Extract the [X, Y] coordinate from the center of the cell holding the provided text.  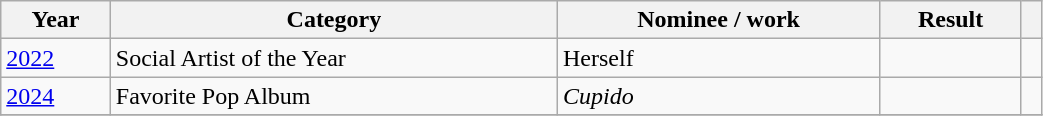
Category [334, 20]
Nominee / work [718, 20]
Social Artist of the Year [334, 58]
Cupido [718, 96]
Year [56, 20]
Herself [718, 58]
Favorite Pop Album [334, 96]
Result [951, 20]
2024 [56, 96]
2022 [56, 58]
